For the text-containing cell, return its midpoint in (x, y) coordinate format. 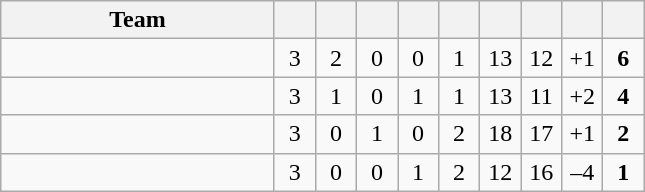
16 (542, 172)
–4 (582, 172)
18 (500, 134)
11 (542, 96)
+2 (582, 96)
Team (138, 20)
17 (542, 134)
6 (624, 58)
4 (624, 96)
